Identify which cell holds the provided text, then report its [x, y] central coordinate. 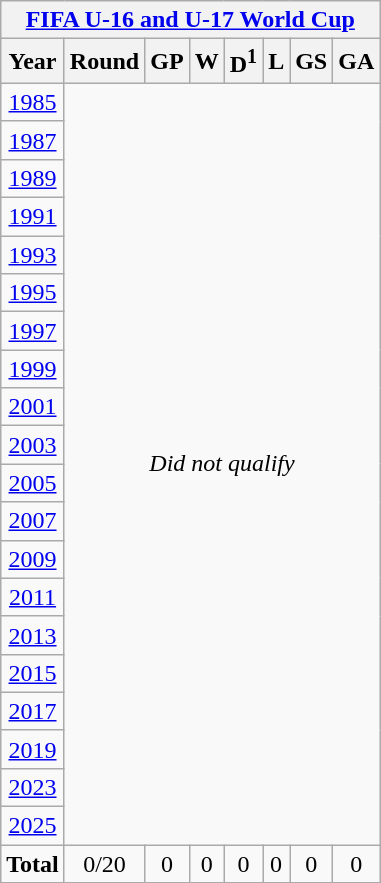
2011 [33, 597]
2023 [33, 787]
2007 [33, 521]
GS [312, 62]
Year [33, 62]
2015 [33, 673]
1999 [33, 369]
1993 [33, 255]
GA [356, 62]
Total [33, 864]
W [206, 62]
FIFA U-16 and U-17 World Cup [190, 20]
Did not qualify [222, 464]
2003 [33, 445]
2009 [33, 559]
GP [167, 62]
2013 [33, 635]
1987 [33, 140]
2005 [33, 483]
L [276, 62]
1997 [33, 331]
0/20 [104, 864]
1991 [33, 217]
2017 [33, 711]
1985 [33, 102]
1989 [33, 178]
2001 [33, 407]
2019 [33, 749]
1995 [33, 293]
2025 [33, 826]
Round [104, 62]
D1 [243, 62]
